Pinpoint the cell where the given text exists, returning its [X, Y] midpoint coordinate. 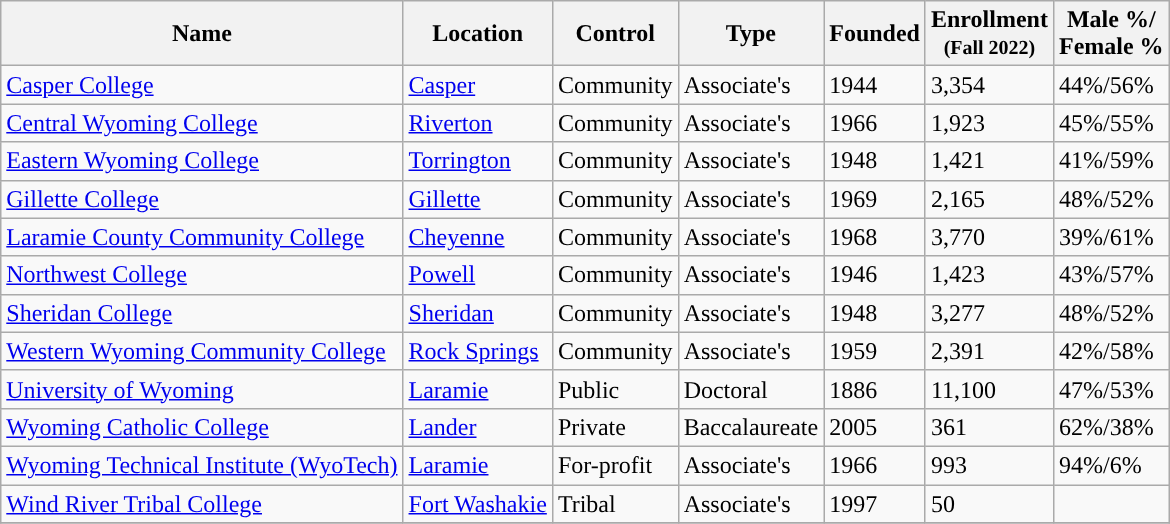
Tribal [615, 503]
1,923 [989, 123]
361 [989, 427]
Name [202, 34]
3,354 [989, 85]
Sheridan College [202, 313]
Gillette [478, 199]
Casper College [202, 85]
94%/6% [1111, 465]
1946 [875, 275]
Torrington [478, 161]
Founded [875, 34]
Male %/Female % [1111, 34]
Fort Washakie [478, 503]
Wyoming Catholic College [202, 427]
Doctoral [751, 389]
Northwest College [202, 275]
Central Wyoming College [202, 123]
Wyoming Technical Institute (WyoTech) [202, 465]
Control [615, 34]
41%/59% [1111, 161]
Cheyenne [478, 237]
1969 [875, 199]
47%/53% [1111, 389]
43%/57% [1111, 275]
42%/58% [1111, 351]
Powell [478, 275]
Type [751, 34]
1959 [875, 351]
1,423 [989, 275]
11,100 [989, 389]
45%/55% [1111, 123]
3,770 [989, 237]
Casper [478, 85]
Gillette College [202, 199]
University of Wyoming [202, 389]
Eastern Wyoming College [202, 161]
For-profit [615, 465]
Enrollment(Fall 2022) [989, 34]
1968 [875, 237]
1944 [875, 85]
3,277 [989, 313]
39%/61% [1111, 237]
Wind River Tribal College [202, 503]
2,391 [989, 351]
50 [989, 503]
993 [989, 465]
Western Wyoming Community College [202, 351]
Private [615, 427]
Sheridan [478, 313]
Laramie County Community College [202, 237]
1997 [875, 503]
Public [615, 389]
62%/38% [1111, 427]
2,165 [989, 199]
Rock Springs [478, 351]
2005 [875, 427]
1886 [875, 389]
44%/56% [1111, 85]
Lander [478, 427]
Baccalaureate [751, 427]
1,421 [989, 161]
Riverton [478, 123]
Location [478, 34]
